Scan for the cell matching the given text and deliver its (x, y) coordinate at center. 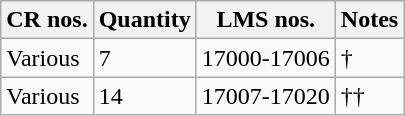
14 (144, 96)
7 (144, 58)
CR nos. (47, 20)
17000-17006 (266, 58)
17007-17020 (266, 96)
Quantity (144, 20)
Notes (369, 20)
LMS nos. (266, 20)
†† (369, 96)
† (369, 58)
